Provide the (X, Y) coordinate of the cell's center where the given text is located.  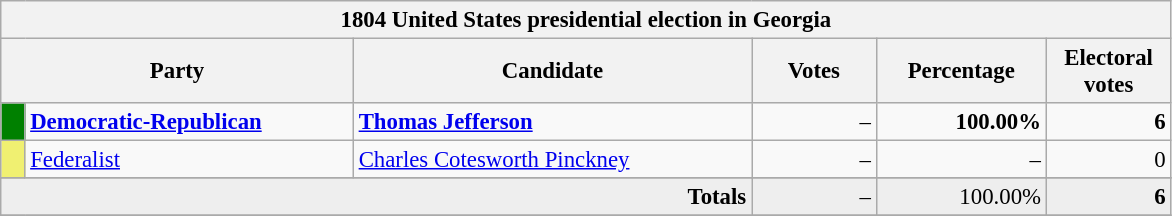
Totals (376, 197)
Candidate (552, 72)
Electoral votes (1108, 72)
Democratic-Republican (189, 122)
Charles Cotesworth Pinckney (552, 160)
Votes (814, 72)
Thomas Jefferson (552, 122)
Percentage (961, 72)
1804 United States presidential election in Georgia (586, 20)
Party (178, 72)
0 (1108, 160)
Federalist (189, 160)
